From the cell containing the given text, extract its center point as [X, Y] coordinate. 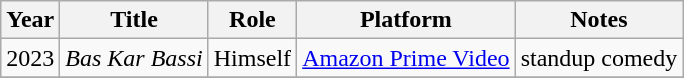
Year [30, 20]
standup comedy [599, 58]
Platform [406, 20]
Bas Kar Bassi [134, 58]
Notes [599, 20]
Amazon Prime Video [406, 58]
2023 [30, 58]
Himself [252, 58]
Title [134, 20]
Role [252, 20]
